Identify which cell holds the provided text, then report its [X, Y] central coordinate. 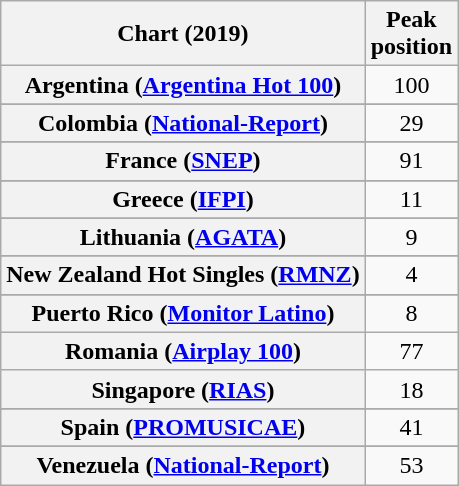
Chart (2019) [183, 34]
Greece (IFPI) [183, 199]
8 [411, 313]
29 [411, 123]
Colombia (National-Report) [183, 123]
77 [411, 351]
Romania (Airplay 100) [183, 351]
11 [411, 199]
New Zealand Hot Singles (RMNZ) [183, 275]
9 [411, 237]
Puerto Rico (Monitor Latino) [183, 313]
Lithuania (AGATA) [183, 237]
53 [411, 465]
100 [411, 85]
18 [411, 389]
41 [411, 427]
Peak position [411, 34]
Spain (PROMUSICAE) [183, 427]
91 [411, 161]
Argentina (Argentina Hot 100) [183, 85]
France (SNEP) [183, 161]
4 [411, 275]
Venezuela (National-Report) [183, 465]
Singapore (RIAS) [183, 389]
